Extract the [X, Y] coordinate from the center of the cell holding the provided text.  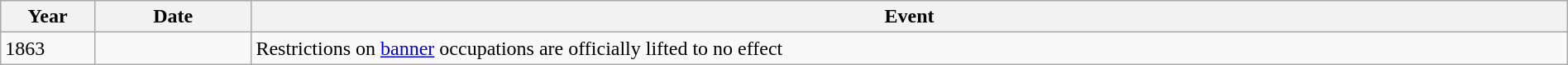
Year [48, 17]
1863 [48, 48]
Event [910, 17]
Date [172, 17]
Restrictions on banner occupations are officially lifted to no effect [910, 48]
